Output the (X, Y) coordinate of the center of the cell containing the given text.  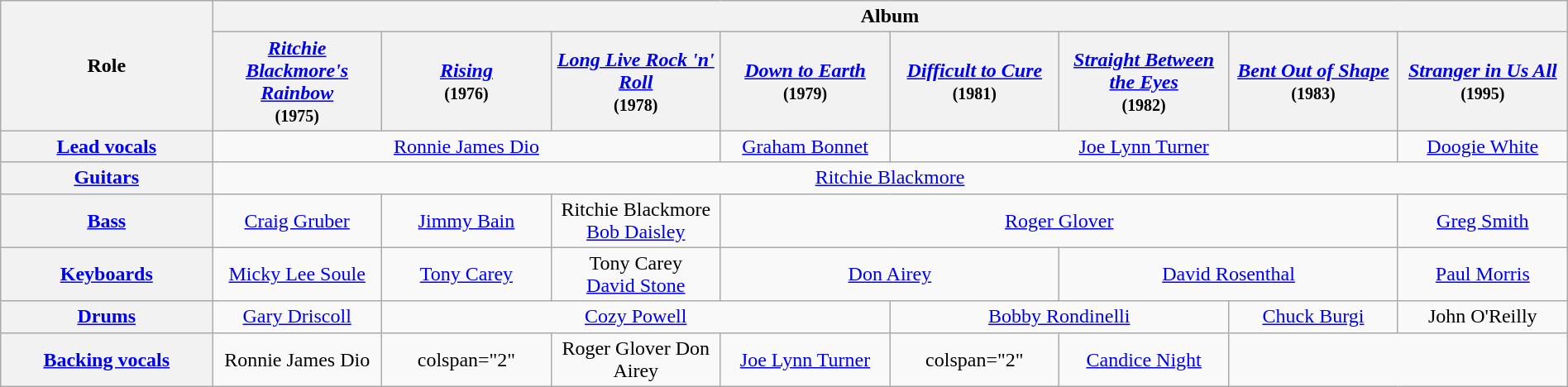
Graham Bonnet (806, 146)
Micky Lee Soule (298, 275)
Ritchie Blackmore's Rainbow(1975) (298, 81)
Album (890, 17)
Jimmy Bain (466, 220)
Tony Carey (466, 275)
Long Live Rock 'n' Roll(1978) (635, 81)
John O'Reilly (1482, 317)
Bent Out of Shape(1983) (1313, 81)
Roger Glover Don Airey (635, 359)
Drums (107, 317)
Tony CareyDavid Stone (635, 275)
Paul Morris (1482, 275)
Ritchie Blackmore (890, 178)
Roger Glover (1059, 220)
Lead vocals (107, 146)
Doogie White (1482, 146)
Down to Earth(1979) (806, 81)
Role (107, 66)
Difficult to Cure(1981) (974, 81)
Guitars (107, 178)
Don Airey (890, 275)
Stranger in Us All(1995) (1482, 81)
Chuck Burgi (1313, 317)
Rising(1976) (466, 81)
Craig Gruber (298, 220)
David Rosenthal (1229, 275)
Keyboards (107, 275)
Bobby Rondinelli (1059, 317)
Greg Smith (1482, 220)
Bass (107, 220)
Straight Between the Eyes(1982) (1145, 81)
Gary Driscoll (298, 317)
Ritchie BlackmoreBob Daisley (635, 220)
Candice Night (1145, 359)
Backing vocals (107, 359)
Cozy Powell (636, 317)
